Find where the given text appears and provide that cell's center as (X, Y) coordinate. 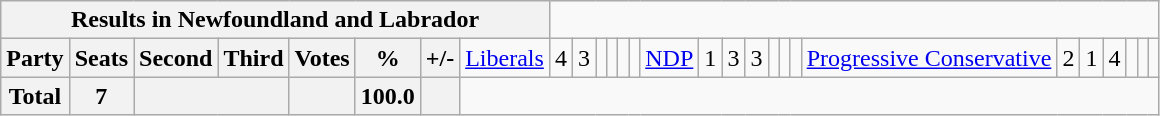
Seats (101, 58)
Results in Newfoundland and Labrador (276, 20)
Votes (322, 58)
+/- (440, 58)
Total (35, 96)
Liberals (505, 58)
Second (176, 58)
100.0 (388, 96)
% (388, 58)
Third (254, 58)
NDP (670, 58)
Party (35, 58)
7 (101, 96)
Progressive Conservative (929, 58)
2 (1068, 58)
